Scan for the cell matching the given text and deliver its [x, y] coordinate at center. 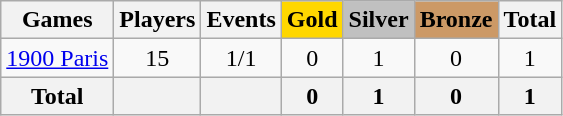
15 [158, 58]
Gold [312, 20]
Events [241, 20]
Players [158, 20]
1900 Paris [58, 58]
1/1 [241, 58]
Bronze [456, 20]
Silver [378, 20]
Games [58, 20]
